Identify which cell holds the provided text, then report its [x, y] central coordinate. 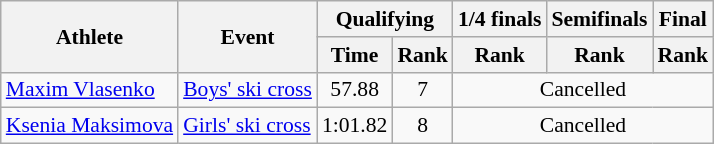
8 [422, 126]
Final [682, 19]
Ksenia Maksimova [90, 126]
7 [422, 90]
Athlete [90, 36]
Maxim Vlasenko [90, 90]
Semifinals [599, 19]
1:01.82 [354, 126]
Qualifying [385, 19]
Girls' ski cross [248, 126]
Boys' ski cross [248, 90]
1/4 finals [500, 19]
Time [354, 55]
Event [248, 36]
57.88 [354, 90]
